Determine the [X, Y] coordinate at the center of the cell enclosing the given text.  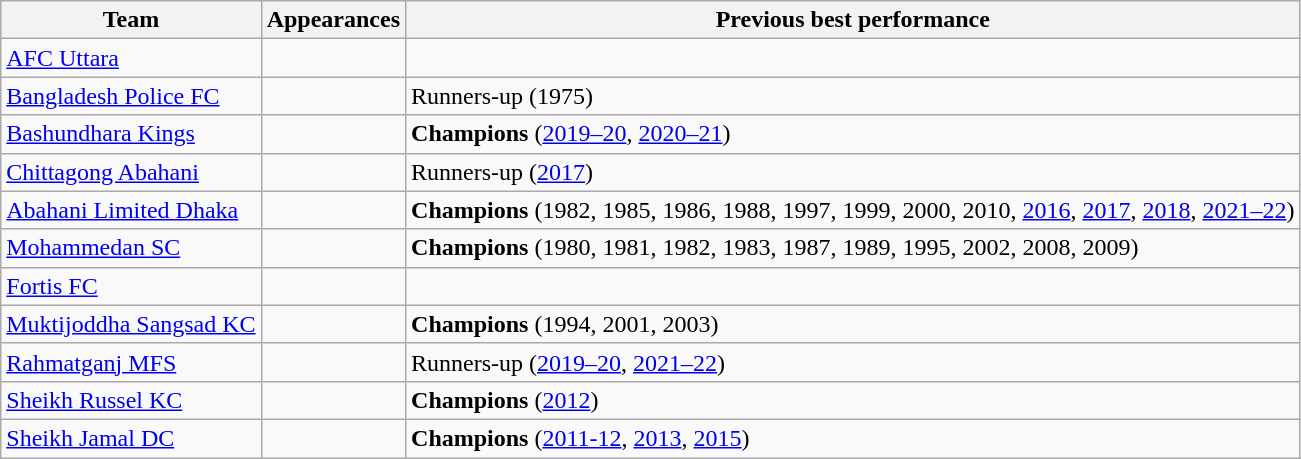
Appearances [333, 20]
Team [131, 20]
Runners-up (2019–20, 2021–22) [853, 362]
Fortis FC [131, 286]
Sheikh Russel KC [131, 400]
AFC Uttara [131, 58]
Champions (2011-12, 2013, 2015) [853, 438]
Champions (2012) [853, 400]
Rahmatganj MFS [131, 362]
Chittagong Abahani [131, 172]
Champions (2019–20, 2020–21) [853, 134]
Abahani Limited Dhaka [131, 210]
Champions (1980, 1981, 1982, 1983, 1987, 1989, 1995, 2002, 2008, 2009) [853, 248]
Champions (1982, 1985, 1986, 1988, 1997, 1999, 2000, 2010, 2016, 2017, 2018, 2021–22) [853, 210]
Sheikh Jamal DC [131, 438]
Runners-up (1975) [853, 96]
Champions (1994, 2001, 2003) [853, 324]
Previous best performance [853, 20]
Bangladesh Police FC [131, 96]
Muktijoddha Sangsad KC [131, 324]
Mohammedan SC [131, 248]
Bashundhara Kings [131, 134]
Runners-up (2017) [853, 172]
